For the text-containing cell, return its midpoint in [x, y] coordinate format. 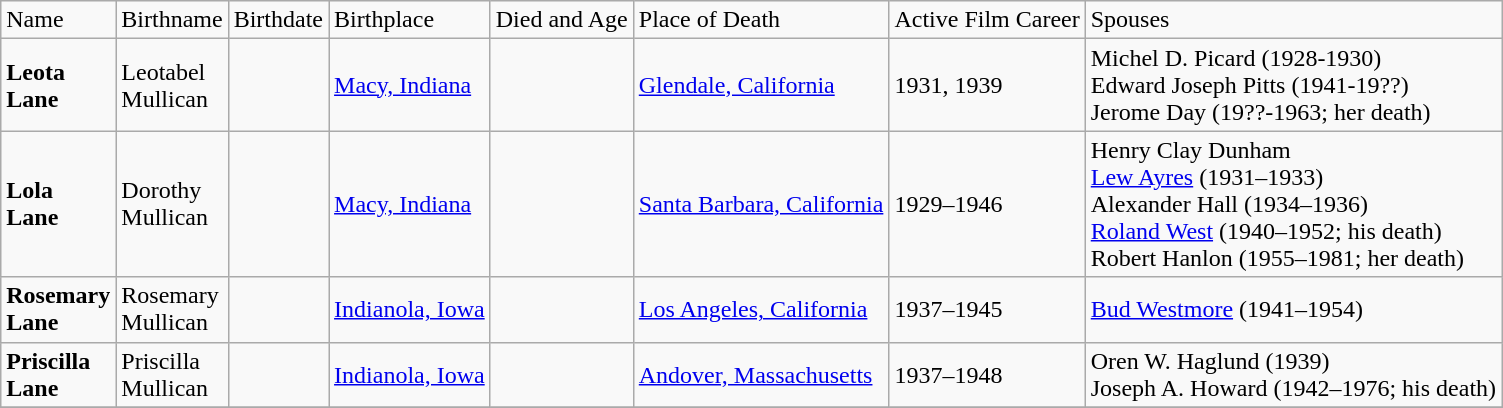
Birthplace [410, 20]
PriscillaMullican [172, 374]
RosemaryLane [58, 310]
RosemaryMullican [172, 310]
Bud Westmore (1941–1954) [1293, 310]
Birthname [172, 20]
Andover, Massachusetts [761, 374]
Spouses [1293, 20]
Glendale, California [761, 85]
1937–1945 [987, 310]
Birthdate [278, 20]
Santa Barbara, California [761, 204]
LolaLane [58, 204]
Died and Age [562, 20]
1931, 1939 [987, 85]
Michel D. Picard (1928-1930)Edward Joseph Pitts (1941-19??)Jerome Day (19??-1963; her death) [1293, 85]
LeotaLane [58, 85]
Place of Death [761, 20]
LeotabelMullican [172, 85]
1929–1946 [987, 204]
Active Film Career [987, 20]
Oren W. Haglund (1939)Joseph A. Howard (1942–1976; his death) [1293, 374]
1937–1948 [987, 374]
Henry Clay DunhamLew Ayres (1931–1933)Alexander Hall (1934–1936)Roland West (1940–1952; his death)Robert Hanlon (1955–1981; her death) [1293, 204]
Name [58, 20]
DorothyMullican [172, 204]
PriscillaLane [58, 374]
Los Angeles, California [761, 310]
